Pinpoint the cell where the given text exists, returning its (X, Y) midpoint coordinate. 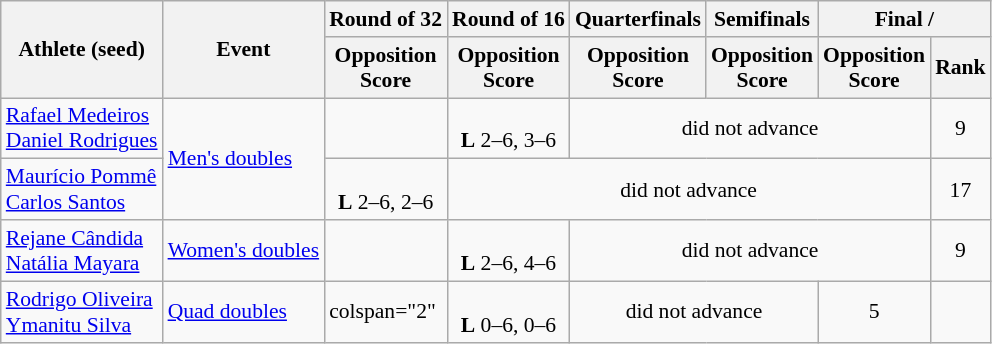
Quarterfinals (638, 19)
colspan="2" (386, 312)
Semifinals (762, 19)
5 (874, 312)
L 2–6, 4–6 (508, 250)
L 2–6, 3–6 (508, 128)
Final / (904, 19)
17 (960, 190)
Athlete (seed) (82, 50)
Quad doubles (244, 312)
Rejane CândidaNatália Mayara (82, 250)
Women's doubles (244, 250)
Round of 16 (508, 19)
Rafael MedeirosDaniel Rodrigues (82, 128)
Rodrigo OliveiraYmanitu Silva (82, 312)
L 0–6, 0–6 (508, 312)
L 2–6, 2–6 (386, 190)
Rank (960, 68)
Round of 32 (386, 19)
Maurício PommêCarlos Santos (82, 190)
Event (244, 50)
Men's doubles (244, 159)
